Output the [x, y] coordinate of the center of the cell containing the given text.  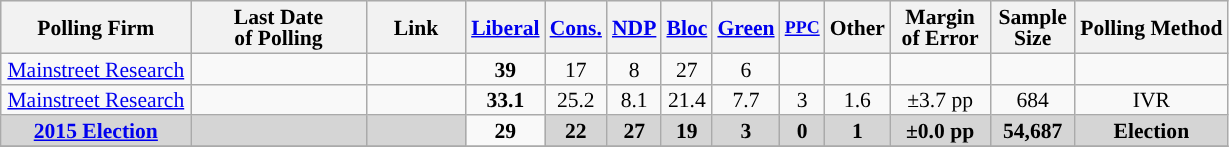
2015 Election [96, 132]
SampleSize [1032, 27]
33.1 [505, 100]
Liberal [505, 27]
29 [505, 132]
1.6 [858, 100]
19 [686, 132]
25.2 [576, 100]
Polling Method [1151, 27]
IVR [1151, 100]
Cons. [576, 27]
±3.7 pp [940, 100]
7.7 [746, 100]
54,687 [1032, 132]
Bloc [686, 27]
8.1 [634, 100]
Marginof Error [940, 27]
Green [746, 27]
Last Dateof Polling [278, 27]
21.4 [686, 100]
39 [505, 68]
22 [576, 132]
Link [416, 27]
1 [858, 132]
±0.0 pp [940, 132]
684 [1032, 100]
NDP [634, 27]
8 [634, 68]
0 [802, 132]
Polling Firm [96, 27]
PPC [802, 27]
6 [746, 68]
Election [1151, 132]
Other [858, 27]
17 [576, 68]
